From the cell containing the given text, extract its center point as (x, y) coordinate. 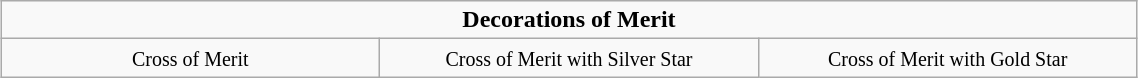
Decorations of Merit (569, 20)
Cross of Merit with Silver Star (570, 58)
Cross of Merit with Gold Star (948, 58)
Cross of Merit (190, 58)
